Determine the (X, Y) coordinate at the center of the cell enclosing the given text.  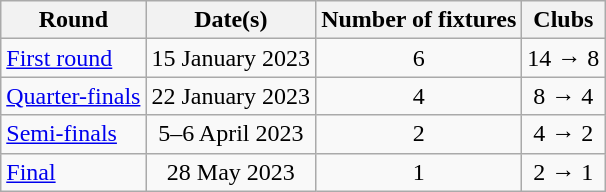
Final (74, 172)
Clubs (564, 20)
15 January 2023 (231, 58)
First round (74, 58)
6 (419, 58)
5–6 April 2023 (231, 134)
Round (74, 20)
Quarter-finals (74, 96)
2 (419, 134)
Semi-finals (74, 134)
4 → 2 (564, 134)
22 January 2023 (231, 96)
Date(s) (231, 20)
4 (419, 96)
2 → 1 (564, 172)
1 (419, 172)
28 May 2023 (231, 172)
Number of fixtures (419, 20)
8 → 4 (564, 96)
14 → 8 (564, 58)
